Locate the cell with the specified text and output its [x, y] center coordinate. 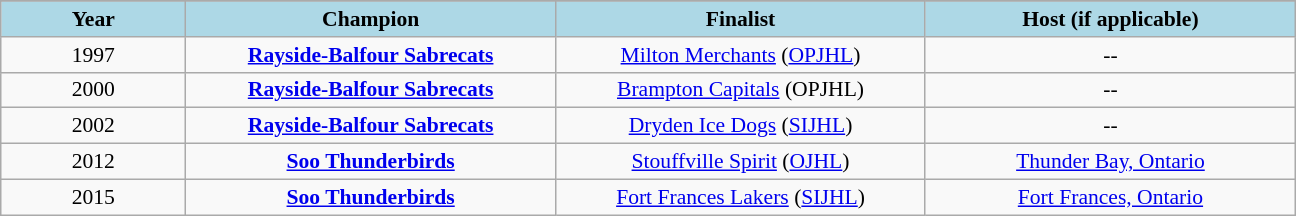
1997 [94, 55]
Brampton Capitals (OPJHL) [741, 90]
Year [94, 19]
Milton Merchants (OPJHL) [741, 55]
Finalist [741, 19]
Fort Frances Lakers (SIJHL) [741, 197]
Dryden Ice Dogs (SIJHL) [741, 126]
Champion [371, 19]
Host (if applicable) [1110, 19]
2015 [94, 197]
Stouffville Spirit (OJHL) [741, 162]
Fort Frances, Ontario [1110, 197]
2002 [94, 126]
2012 [94, 162]
2000 [94, 90]
Thunder Bay, Ontario [1110, 162]
